Return (X, Y) of the center of cell containing provided text 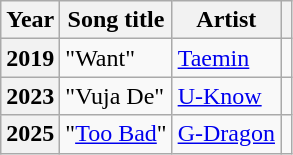
Song title (116, 20)
Year (30, 20)
2019 (30, 58)
U-Know (226, 96)
Taemin (226, 58)
2023 (30, 96)
"Vuja De" (116, 96)
G-Dragon (226, 134)
"Want" (116, 58)
"Too Bad" (116, 134)
Artist (226, 20)
2025 (30, 134)
